From the cell containing the given text, extract its center point as [x, y] coordinate. 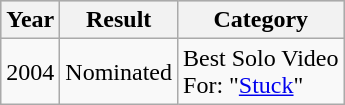
Category [262, 20]
Nominated [119, 72]
Best Solo Video For: "Stuck" [262, 72]
Year [30, 20]
Result [119, 20]
2004 [30, 72]
